Extract the [x, y] coordinate from the center of the cell holding the provided text.  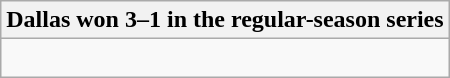
Dallas won 3–1 in the regular-season series [225, 20]
